Return the (X, Y) coordinate for the center point of the cell that contains the specified text.  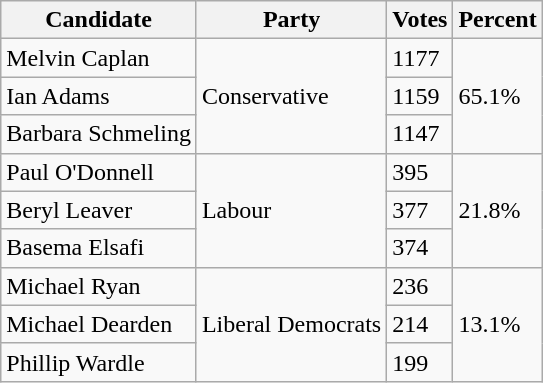
374 (420, 248)
Party (291, 20)
Phillip Wardle (99, 362)
Ian Adams (99, 96)
1159 (420, 96)
Conservative (291, 96)
395 (420, 172)
Votes (420, 20)
377 (420, 210)
21.8% (498, 210)
236 (420, 286)
214 (420, 324)
Percent (498, 20)
1147 (420, 134)
Basema Elsafi (99, 248)
Barbara Schmeling (99, 134)
Michael Dearden (99, 324)
Paul O'Donnell (99, 172)
Labour (291, 210)
Melvin Caplan (99, 58)
Michael Ryan (99, 286)
Beryl Leaver (99, 210)
13.1% (498, 324)
Candidate (99, 20)
199 (420, 362)
Liberal Democrats (291, 324)
65.1% (498, 96)
1177 (420, 58)
